Return the [x, y] coordinate for the center point of the cell that contains the specified text.  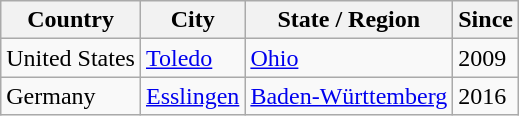
Since [486, 20]
City [192, 20]
United States [71, 58]
2016 [486, 96]
2009 [486, 58]
Toledo [192, 58]
State / Region [349, 20]
Baden-Württemberg [349, 96]
Germany [71, 96]
Country [71, 20]
Esslingen [192, 96]
Ohio [349, 58]
